Search for the cell housing the specified text and yield its [X, Y] center coordinate. 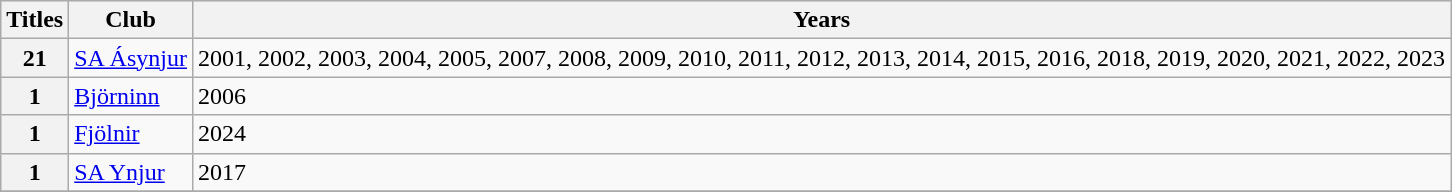
2017 [821, 172]
SA Ynjur [131, 172]
SA Ásynjur [131, 58]
2024 [821, 134]
2001, 2002, 2003, 2004, 2005, 2007, 2008, 2009, 2010, 2011, 2012, 2013, 2014, 2015, 2016, 2018, 2019, 2020, 2021, 2022, 2023 [821, 58]
2006 [821, 96]
Titles [35, 20]
Club [131, 20]
21 [35, 58]
Fjölnir [131, 134]
Björninn [131, 96]
Years [821, 20]
